Pinpoint the cell where the given text exists, returning its [X, Y] midpoint coordinate. 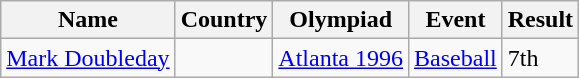
Atlanta 1996 [341, 58]
Result [540, 20]
Olympiad [341, 20]
Event [456, 20]
Baseball [456, 58]
Country [224, 20]
Name [88, 20]
7th [540, 58]
Mark Doubleday [88, 58]
